For the text-containing cell, return its midpoint in (X, Y) coordinate format. 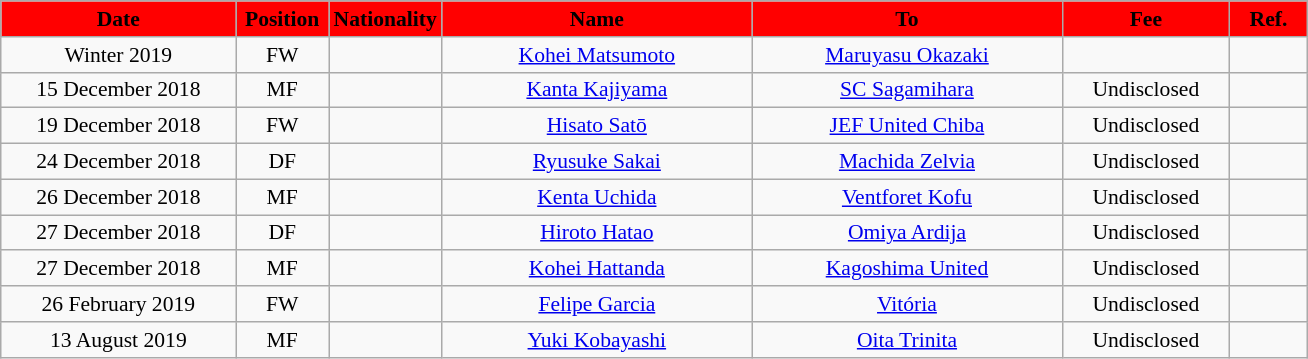
26 February 2019 (118, 304)
Date (118, 19)
Name (597, 19)
Kenta Uchida (597, 197)
Yuki Kobayashi (597, 340)
SC Sagamihara (907, 90)
Kanta Kajiyama (597, 90)
Machida Zelvia (907, 162)
Kohei Hattanda (597, 269)
26 December 2018 (118, 197)
Oita Trinita (907, 340)
Ryusuke Sakai (597, 162)
Nationality (384, 19)
Ref. (1269, 19)
Ventforet Kofu (907, 197)
Position (282, 19)
Maruyasu Okazaki (907, 55)
15 December 2018 (118, 90)
Kagoshima United (907, 269)
Felipe Garcia (597, 304)
Vitória (907, 304)
Omiya Ardija (907, 233)
Hisato Satō (597, 126)
13 August 2019 (118, 340)
Kohei Matsumoto (597, 55)
Hiroto Hatao (597, 233)
Winter 2019 (118, 55)
19 December 2018 (118, 126)
24 December 2018 (118, 162)
JEF United Chiba (907, 126)
To (907, 19)
Fee (1146, 19)
